Extract the (x, y) coordinate from the center of the cell holding the provided text.  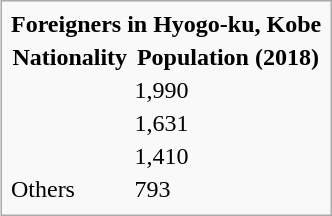
793 (228, 189)
Population (2018) (228, 57)
1,990 (228, 90)
Others (70, 189)
Nationality (70, 57)
1,410 (228, 156)
Foreigners in Hyogo-ku, Kobe (166, 24)
1,631 (228, 123)
